Pinpoint the cell where the given text exists, returning its (X, Y) midpoint coordinate. 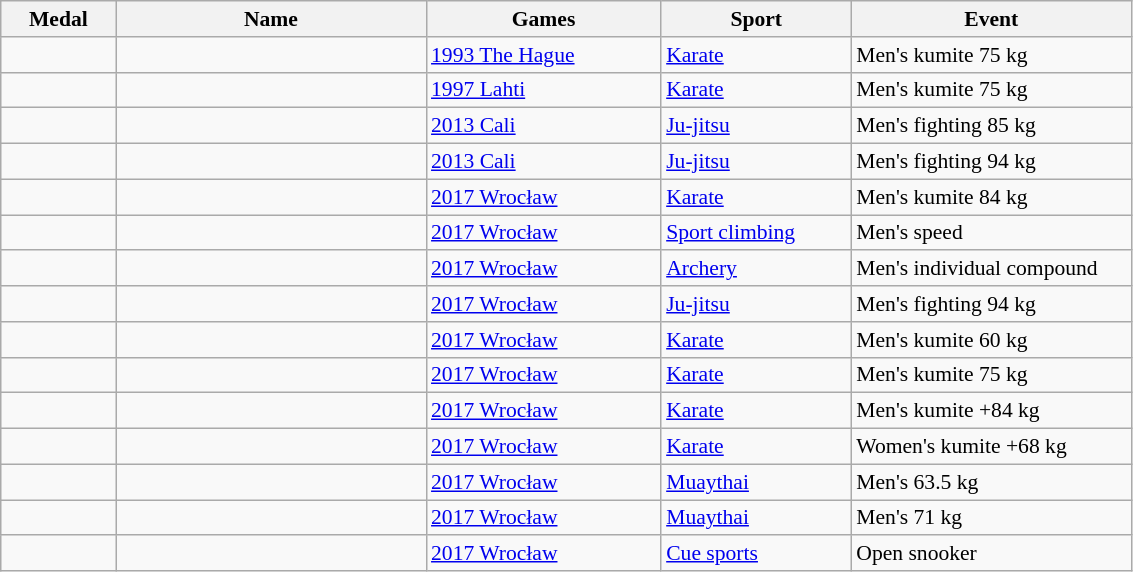
Sport climbing (756, 233)
Men's kumite 84 kg (991, 197)
Cue sports (756, 554)
1993 The Hague (544, 55)
1997 Lahti (544, 90)
Sport (756, 19)
Games (544, 19)
Men's 71 kg (991, 518)
Open snooker (991, 554)
Men's 63.5 kg (991, 482)
Men's individual compound (991, 269)
Event (991, 19)
Men's kumite +84 kg (991, 411)
Women's kumite +68 kg (991, 447)
Men's speed (991, 233)
Men's fighting 85 kg (991, 126)
Medal (58, 19)
Archery (756, 269)
Men's kumite 60 kg (991, 340)
Name (271, 19)
